Find where the given text appears and provide that cell's center as (x, y) coordinate. 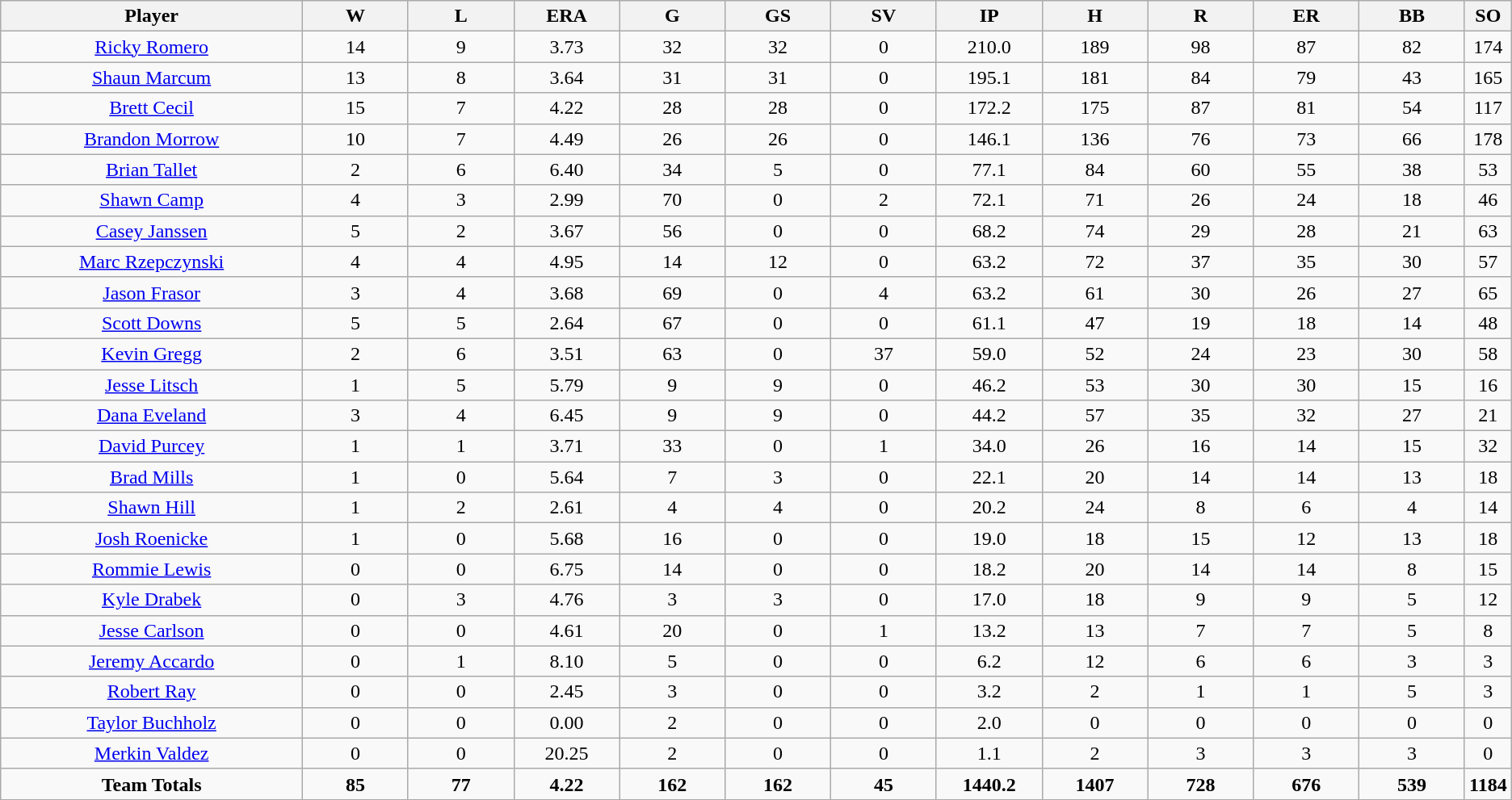
59.0 (989, 354)
R (1200, 16)
19 (1200, 323)
Josh Roenicke (152, 538)
Team Totals (152, 784)
34 (672, 170)
69 (672, 292)
19.0 (989, 538)
G (672, 16)
SO (1488, 16)
3.67 (567, 231)
181 (1095, 77)
45 (884, 784)
Brandon Morrow (152, 139)
175 (1095, 108)
56 (672, 231)
ERA (567, 16)
65 (1488, 292)
46 (1488, 200)
1184 (1488, 784)
1440.2 (989, 784)
61.1 (989, 323)
48 (1488, 323)
2.0 (989, 723)
72.1 (989, 200)
13.2 (989, 630)
4.76 (567, 600)
52 (1095, 354)
6.75 (567, 569)
210.0 (989, 47)
117 (1488, 108)
6.2 (989, 661)
38 (1412, 170)
1407 (1095, 784)
Jesse Carlson (152, 630)
728 (1200, 784)
3.73 (567, 47)
74 (1095, 231)
Kevin Gregg (152, 354)
60 (1200, 170)
L (460, 16)
Scott Downs (152, 323)
Brett Cecil (152, 108)
Shaun Marcum (152, 77)
98 (1200, 47)
71 (1095, 200)
Taylor Buchholz (152, 723)
77 (460, 784)
18.2 (989, 569)
82 (1412, 47)
58 (1488, 354)
189 (1095, 47)
2.99 (567, 200)
55 (1307, 170)
73 (1307, 139)
Ricky Romero (152, 47)
3.2 (989, 692)
GS (779, 16)
4.49 (567, 139)
Marc Rzepczynski (152, 262)
Kyle Drabek (152, 600)
23 (1307, 354)
165 (1488, 77)
61 (1095, 292)
Dana Eveland (152, 416)
195.1 (989, 77)
3.51 (567, 354)
8.10 (567, 661)
2.61 (567, 508)
79 (1307, 77)
6.40 (567, 170)
33 (672, 446)
Merkin Valdez (152, 753)
5.64 (567, 477)
Shawn Camp (152, 200)
Jeremy Accardo (152, 661)
2.45 (567, 692)
68.2 (989, 231)
3.64 (567, 77)
IP (989, 16)
172.2 (989, 108)
5.68 (567, 538)
2.64 (567, 323)
ER (1307, 16)
136 (1095, 139)
174 (1488, 47)
Casey Janssen (152, 231)
47 (1095, 323)
3.71 (567, 446)
Jesse Litsch (152, 385)
539 (1412, 784)
77.1 (989, 170)
72 (1095, 262)
BB (1412, 16)
Rommie Lewis (152, 569)
76 (1200, 139)
5.79 (567, 385)
10 (355, 139)
22.1 (989, 477)
66 (1412, 139)
67 (672, 323)
81 (1307, 108)
46.2 (989, 385)
4.95 (567, 262)
3.68 (567, 292)
Robert Ray (152, 692)
43 (1412, 77)
Shawn Hill (152, 508)
H (1095, 16)
178 (1488, 139)
20.2 (989, 508)
0.00 (567, 723)
676 (1307, 784)
54 (1412, 108)
1.1 (989, 753)
70 (672, 200)
34.0 (989, 446)
Player (152, 16)
85 (355, 784)
6.45 (567, 416)
44.2 (989, 416)
W (355, 16)
Brad Mills (152, 477)
4.61 (567, 630)
David Purcey (152, 446)
29 (1200, 231)
Brian Tallet (152, 170)
17.0 (989, 600)
146.1 (989, 139)
20.25 (567, 753)
SV (884, 16)
Jason Frasor (152, 292)
